Provide the [X, Y] coordinate of the cell's center where the given text is located.  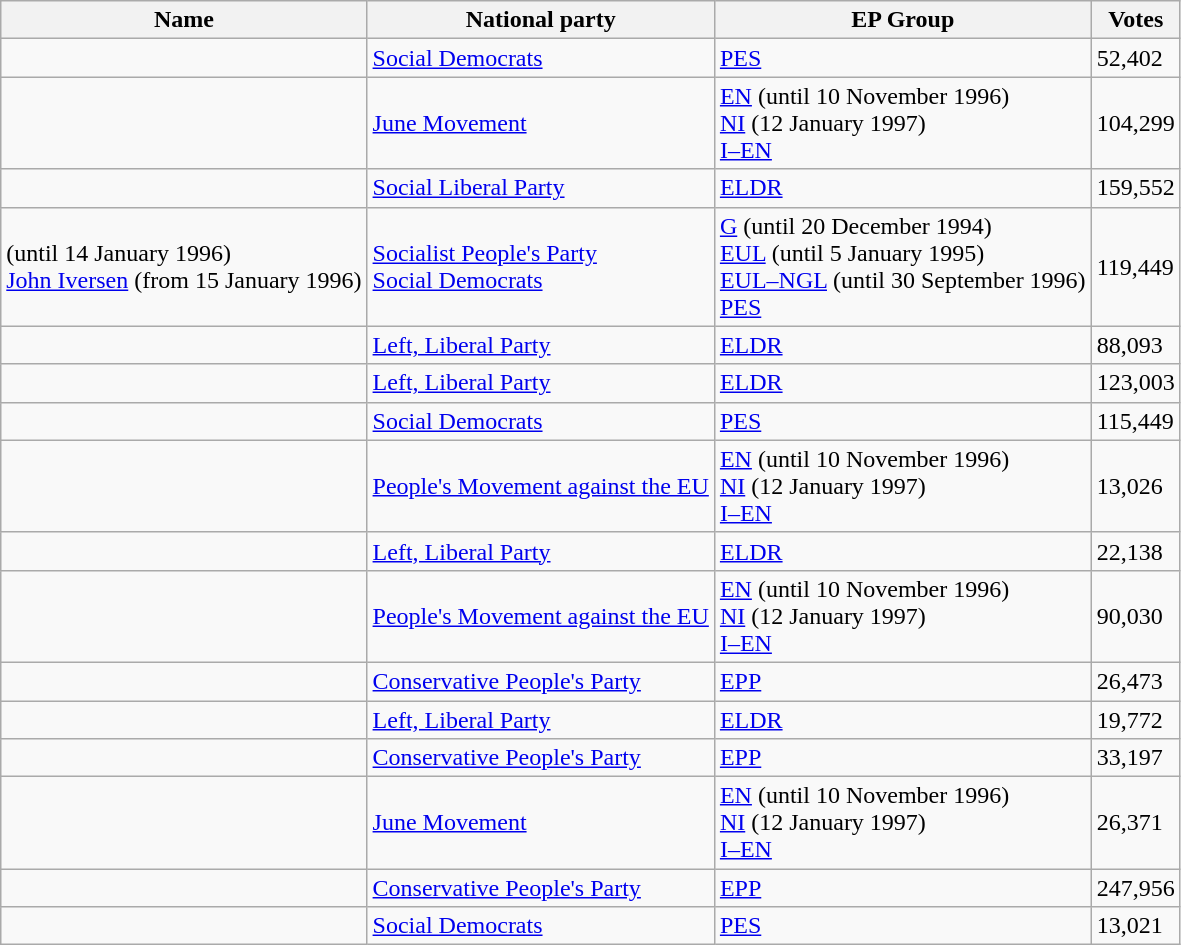
26,371 [1136, 823]
26,473 [1136, 681]
Votes [1136, 20]
123,003 [1136, 383]
88,093 [1136, 345]
G (until 20 December 1994) EUL (until 5 January 1995) EUL–NGL (until 30 September 1996) PES [902, 266]
13,021 [1136, 926]
EP Group [902, 20]
159,552 [1136, 188]
33,197 [1136, 758]
22,138 [1136, 551]
119,449 [1136, 266]
(until 14 January 1996)John Iversen (from 15 January 1996) [184, 266]
115,449 [1136, 421]
Name [184, 20]
104,299 [1136, 123]
52,402 [1136, 58]
13,026 [1136, 486]
247,956 [1136, 888]
90,030 [1136, 616]
Socialist People's Party Social Democrats [540, 266]
National party [540, 20]
19,772 [1136, 719]
Social Liberal Party [540, 188]
